Extract the [x, y] coordinate from the center of the cell holding the provided text.  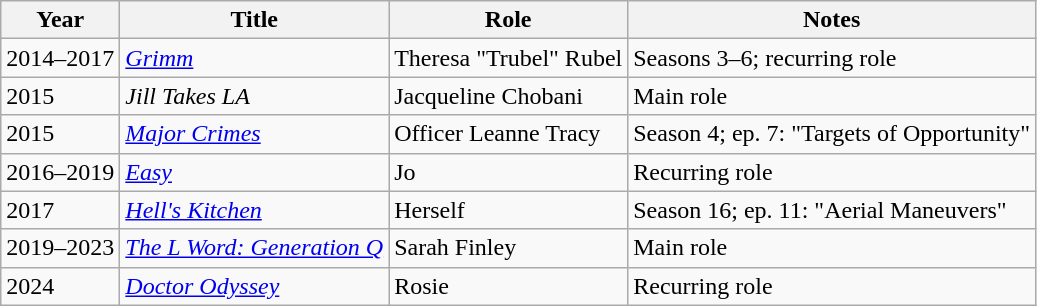
Role [508, 20]
Doctor Odyssey [254, 286]
Rosie [508, 286]
2017 [60, 210]
Season 4; ep. 7: "Targets of Opportunity" [832, 134]
2019–2023 [60, 248]
Year [60, 20]
Easy [254, 172]
Jacqueline Chobani [508, 96]
Jill Takes LA [254, 96]
Theresa "Trubel" Rubel [508, 58]
Notes [832, 20]
Major Crimes [254, 134]
Herself [508, 210]
Season 16; ep. 11: "Aerial Maneuvers" [832, 210]
2014–2017 [60, 58]
Title [254, 20]
2024 [60, 286]
Seasons 3–6; recurring role [832, 58]
Officer Leanne Tracy [508, 134]
The L Word: Generation Q [254, 248]
2016–2019 [60, 172]
Hell's Kitchen [254, 210]
Grimm [254, 58]
Jo [508, 172]
Sarah Finley [508, 248]
